Find where the given text appears and provide that cell's center as (X, Y) coordinate. 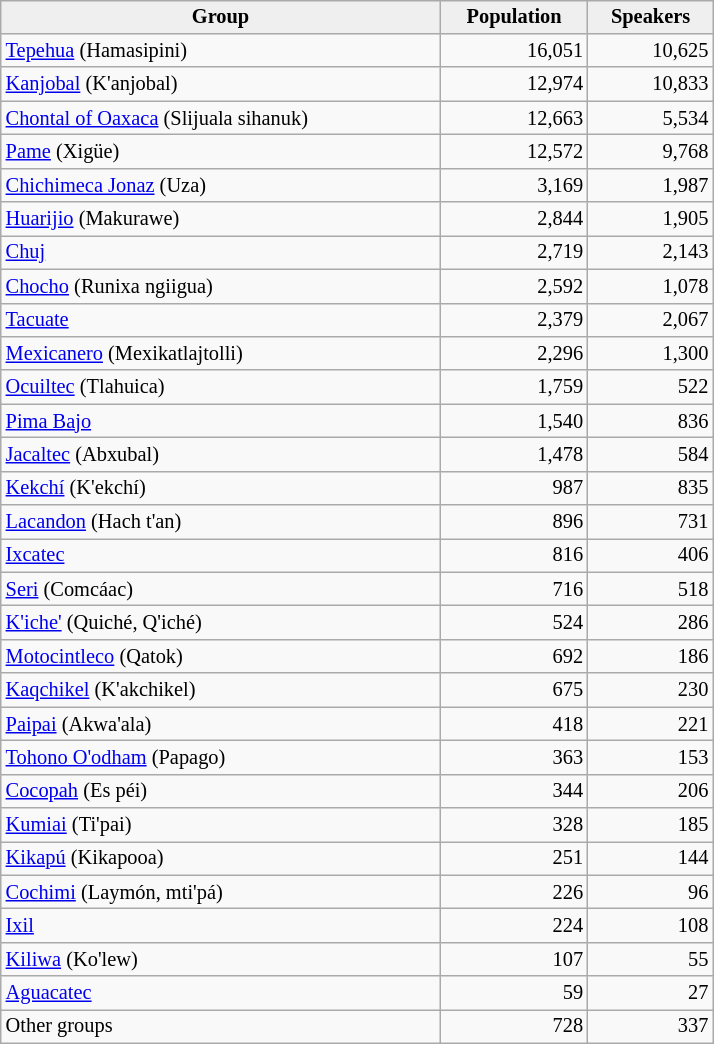
Tacuate (221, 320)
Kumiai (Ti'pai) (221, 825)
522 (650, 387)
584 (650, 455)
518 (650, 589)
153 (650, 758)
221 (650, 724)
1,478 (514, 455)
Seri (Comcáac) (221, 589)
675 (514, 690)
251 (514, 859)
5,534 (650, 118)
728 (514, 1027)
692 (514, 657)
344 (514, 791)
Huarijio (Makurawe) (221, 219)
2,379 (514, 320)
224 (514, 926)
731 (650, 522)
524 (514, 623)
27 (650, 993)
816 (514, 556)
12,663 (514, 118)
896 (514, 522)
Jacaltec (Abxubal) (221, 455)
Aguacatec (221, 993)
Kanjobal (K'anjobal) (221, 84)
2,592 (514, 286)
716 (514, 589)
Tepehua (Hamasipini) (221, 51)
Kiliwa (Ko'lew) (221, 960)
363 (514, 758)
Chuj (221, 253)
12,572 (514, 152)
2,143 (650, 253)
1,300 (650, 354)
10,833 (650, 84)
107 (514, 960)
1,905 (650, 219)
987 (514, 488)
Cocopah (Es péi) (221, 791)
206 (650, 791)
185 (650, 825)
16,051 (514, 51)
Kekchí (K'ekchí) (221, 488)
55 (650, 960)
Ixcatec (221, 556)
337 (650, 1027)
Ixil (221, 926)
328 (514, 825)
2,067 (650, 320)
Chontal of Oaxaca (Slijuala sihanuk) (221, 118)
Chocho (Runixa ngiigua) (221, 286)
Kaqchikel (K'akchikel) (221, 690)
2,296 (514, 354)
Pima Bajo (221, 421)
1,759 (514, 387)
2,844 (514, 219)
230 (650, 690)
1,078 (650, 286)
Lacandon (Hach t'an) (221, 522)
144 (650, 859)
3,169 (514, 185)
Mexicanero (Mexikatlajtolli) (221, 354)
Speakers (650, 17)
Cochimi (Laymón, mti'pá) (221, 892)
Tohono O'odham (Papago) (221, 758)
226 (514, 892)
Other groups (221, 1027)
Population (514, 17)
K'iche' (Quiché, Q'iché) (221, 623)
2,719 (514, 253)
286 (650, 623)
418 (514, 724)
59 (514, 993)
Ocuiltec (Tlahuica) (221, 387)
Motocintleco (Qatok) (221, 657)
Pame (Xigüe) (221, 152)
1,540 (514, 421)
Chichimeca Jonaz (Uza) (221, 185)
835 (650, 488)
12,974 (514, 84)
108 (650, 926)
406 (650, 556)
9,768 (650, 152)
96 (650, 892)
1,987 (650, 185)
Group (221, 17)
Kikapú (Kikapooa) (221, 859)
836 (650, 421)
Paipai (Akwa'ala) (221, 724)
186 (650, 657)
10,625 (650, 51)
